Output the (x, y) coordinate of the center of the cell containing the given text.  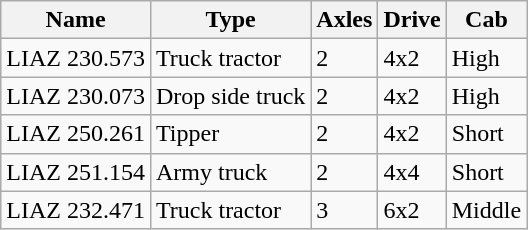
Drop side truck (230, 96)
LIAZ 251.154 (76, 172)
6x2 (412, 210)
LIAZ 230.073 (76, 96)
Name (76, 20)
Type (230, 20)
4x4 (412, 172)
LIAZ 250.261 (76, 134)
Axles (344, 20)
LIAZ 232.471 (76, 210)
LIAZ 230.573 (76, 58)
Cab (486, 20)
3 (344, 210)
Army truck (230, 172)
Tipper (230, 134)
Middle (486, 210)
Drive (412, 20)
